Scan for the cell matching the given text and deliver its [X, Y] coordinate at center. 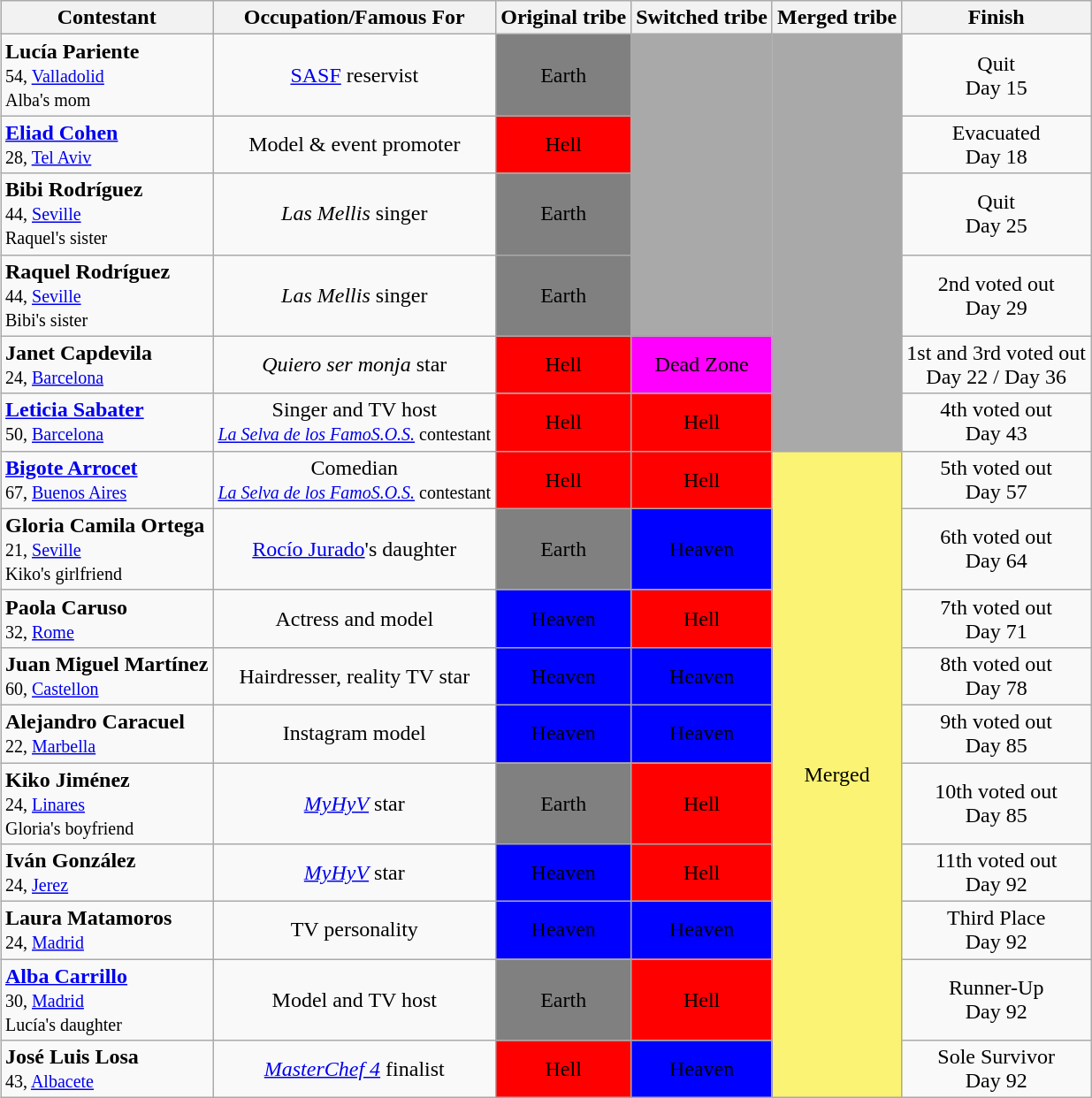
1st and 3rd voted outDay 22 / Day 36 [997, 364]
Leticia Sabater50, Barcelona [106, 423]
Dead Zone [702, 364]
Juan Miguel Martínez60, Castellon [106, 675]
Sole SurvivorDay 92 [997, 1070]
4th voted outDay 43 [997, 423]
SASF reservist [355, 75]
Third PlaceDay 92 [997, 930]
Hairdresser, reality TV star [355, 675]
Alba Carrillo30, MadridLucía's daughter [106, 1000]
EvacuatedDay 18 [997, 145]
Lucía Pariente54, ValladolidAlba's mom [106, 75]
Original tribe [564, 18]
TV personality [355, 930]
Instagram model [355, 734]
MasterChef 4 finalist [355, 1070]
Finish [997, 18]
Alejandro Caracuel22, Marbella [106, 734]
6th voted outDay 64 [997, 549]
Iván González24, Jerez [106, 873]
ComedianLa Selva de los FamoS.O.S. contestant [355, 479]
Actress and model [355, 619]
11th voted outDay 92 [997, 873]
Bigote Arrocet67, Buenos Aires [106, 479]
Occupation/Famous For [355, 18]
Switched tribe [702, 18]
Gloria Camila Ortega21, SevilleKiko's girlfriend [106, 549]
8th voted outDay 78 [997, 675]
7th voted outDay 71 [997, 619]
5th voted outDay 57 [997, 479]
Janet Capdevila24, Barcelona [106, 364]
Rocío Jurado's daughter [355, 549]
Laura Matamoros24, Madrid [106, 930]
9th voted outDay 85 [997, 734]
Kiko Jiménez24, LinaresGloria's boyfriend [106, 803]
José Luis Losa43, Albacete [106, 1070]
Merged tribe [836, 18]
Paola Caruso32, Rome [106, 619]
2nd voted outDay 29 [997, 295]
10th voted outDay 85 [997, 803]
Singer and TV hostLa Selva de los FamoS.O.S. contestant [355, 423]
Quiero ser monja star [355, 364]
Raquel Rodríguez44, SevilleBibi's sister [106, 295]
QuitDay 15 [997, 75]
Runner-UpDay 92 [997, 1000]
Merged [836, 774]
Model and TV host [355, 1000]
Model & event promoter [355, 145]
Eliad Cohen28, Tel Aviv [106, 145]
QuitDay 25 [997, 214]
Contestant [106, 18]
Bibi Rodríguez44, SevilleRaquel's sister [106, 214]
